Search for the cell housing the specified text and yield its [X, Y] center coordinate. 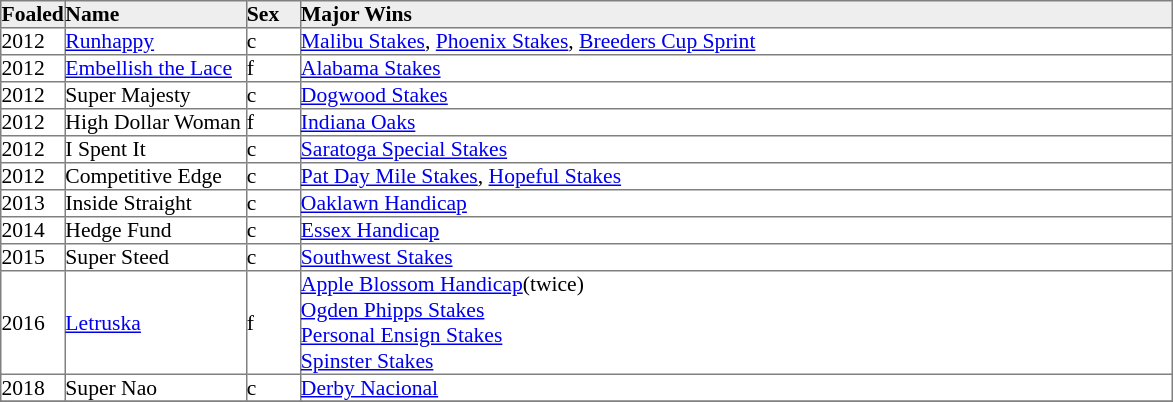
Saratoga Special Stakes [736, 150]
High Dollar Woman [156, 122]
Runhappy [156, 42]
Oaklawn Handicap [736, 204]
Alabama Stakes [736, 68]
Sex [273, 14]
Southwest Stakes [736, 258]
2015 [33, 258]
2016 [33, 323]
Malibu Stakes, Phoenix Stakes, Breeders Cup Sprint [736, 42]
Embellish the Lace [156, 68]
2013 [33, 204]
I Spent It [156, 150]
Super Majesty [156, 96]
2018 [33, 388]
Super Steed [156, 258]
Derby Nacional [736, 388]
Dogwood Stakes [736, 96]
Hedge Fund [156, 230]
Competitive Edge [156, 176]
Apple Blossom Handicap(twice)Ogden Phipps StakesPersonal Ensign StakesSpinster Stakes [736, 323]
Letruska [156, 323]
Pat Day Mile Stakes, Hopeful Stakes [736, 176]
2014 [33, 230]
Major Wins [736, 14]
Essex Handicap [736, 230]
Super Nao [156, 388]
Inside Straight [156, 204]
Name [156, 14]
Foaled [33, 14]
Indiana Oaks [736, 122]
